Find where the given text appears and provide that cell's center as (X, Y) coordinate. 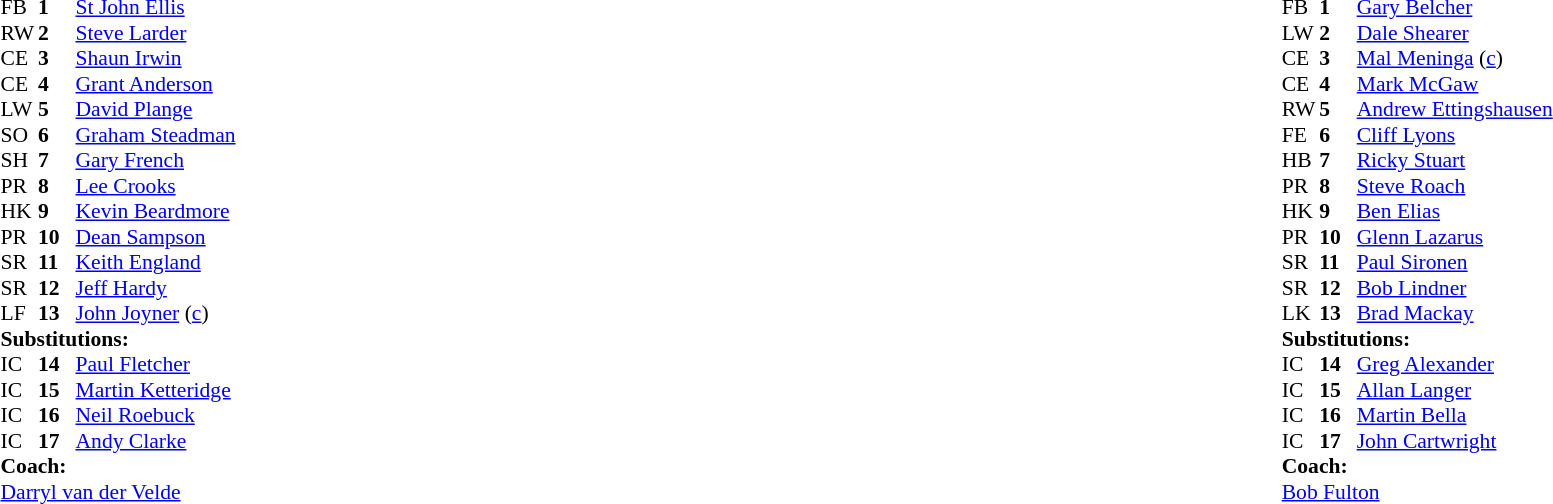
Andy Clarke (156, 441)
FE (1301, 135)
John Cartwright (1455, 441)
Greg Alexander (1455, 365)
Andrew Ettingshausen (1455, 109)
Glenn Lazarus (1455, 237)
Mark McGaw (1455, 84)
Graham Steadman (156, 135)
Allan Langer (1455, 390)
Mal Meninga (c) (1455, 59)
David Plange (156, 109)
Keith England (156, 263)
Bob Lindner (1455, 288)
HB (1301, 161)
LF (19, 313)
Steve Roach (1455, 186)
Grant Anderson (156, 84)
Martin Ketteridge (156, 390)
Dean Sampson (156, 237)
Jeff Hardy (156, 288)
Gary French (156, 161)
Neil Roebuck (156, 415)
Lee Crooks (156, 186)
Brad Mackay (1455, 313)
Paul Fletcher (156, 365)
Ben Elias (1455, 211)
John Joyner (c) (156, 313)
Martin Bella (1455, 415)
Steve Larder (156, 33)
Dale Shearer (1455, 33)
Cliff Lyons (1455, 135)
SH (19, 161)
Shaun Irwin (156, 59)
SO (19, 135)
Paul Sironen (1455, 263)
LK (1301, 313)
Kevin Beardmore (156, 211)
Ricky Stuart (1455, 161)
